Scan for the cell matching the given text and deliver its (X, Y) coordinate at center. 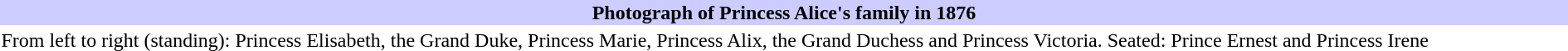
Photograph of Princess Alice's family in 1876 (784, 13)
